Find where the given text appears and provide that cell's center as (X, Y) coordinate. 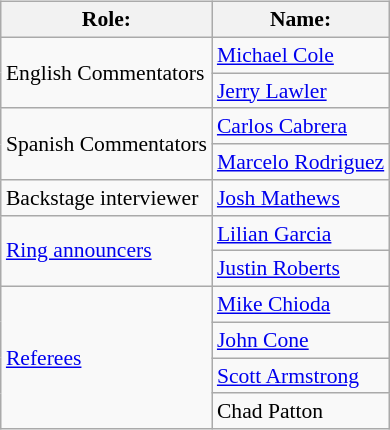
Backstage interviewer (106, 198)
Lilian Garcia (300, 233)
Jerry Lawler (300, 91)
Role: (106, 20)
Carlos Cabrera (300, 126)
Chad Patton (300, 411)
Marcelo Rodriguez (300, 162)
Ring announcers (106, 250)
Name: (300, 20)
Referees (106, 358)
Mike Chioda (300, 305)
Spanish Commentators (106, 144)
John Cone (300, 340)
Justin Roberts (300, 269)
Josh Mathews (300, 198)
English Commentators (106, 72)
Scott Armstrong (300, 376)
Michael Cole (300, 55)
